Identify which cell holds the provided text, then report its [X, Y] central coordinate. 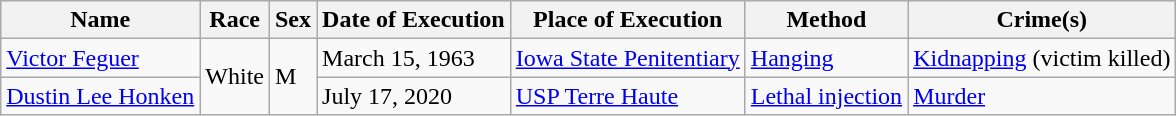
Victor Feguer [100, 58]
Murder [1042, 96]
Place of Execution [628, 20]
Method [826, 20]
Dustin Lee Honken [100, 96]
Name [100, 20]
M [292, 77]
Iowa State Penitentiary [628, 58]
Hanging [826, 58]
White [235, 77]
March 15, 1963 [414, 58]
USP Terre Haute [628, 96]
Date of Execution [414, 20]
Crime(s) [1042, 20]
Lethal injection [826, 96]
Race [235, 20]
Kidnapping (victim killed) [1042, 58]
July 17, 2020 [414, 96]
Sex [292, 20]
